Return the (x, y) coordinate for the center point of the cell that contains the specified text.  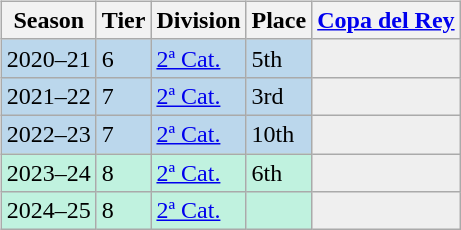
Tier (124, 20)
2020–21 (48, 58)
Division (198, 20)
Copa del Rey (386, 20)
Place (279, 20)
Season (48, 20)
2022–23 (48, 134)
5th (279, 58)
2023–24 (48, 173)
10th (279, 134)
2024–25 (48, 211)
3rd (279, 96)
2021–22 (48, 96)
6 (124, 58)
6th (279, 173)
